Search for the cell housing the specified text and yield its (X, Y) center coordinate. 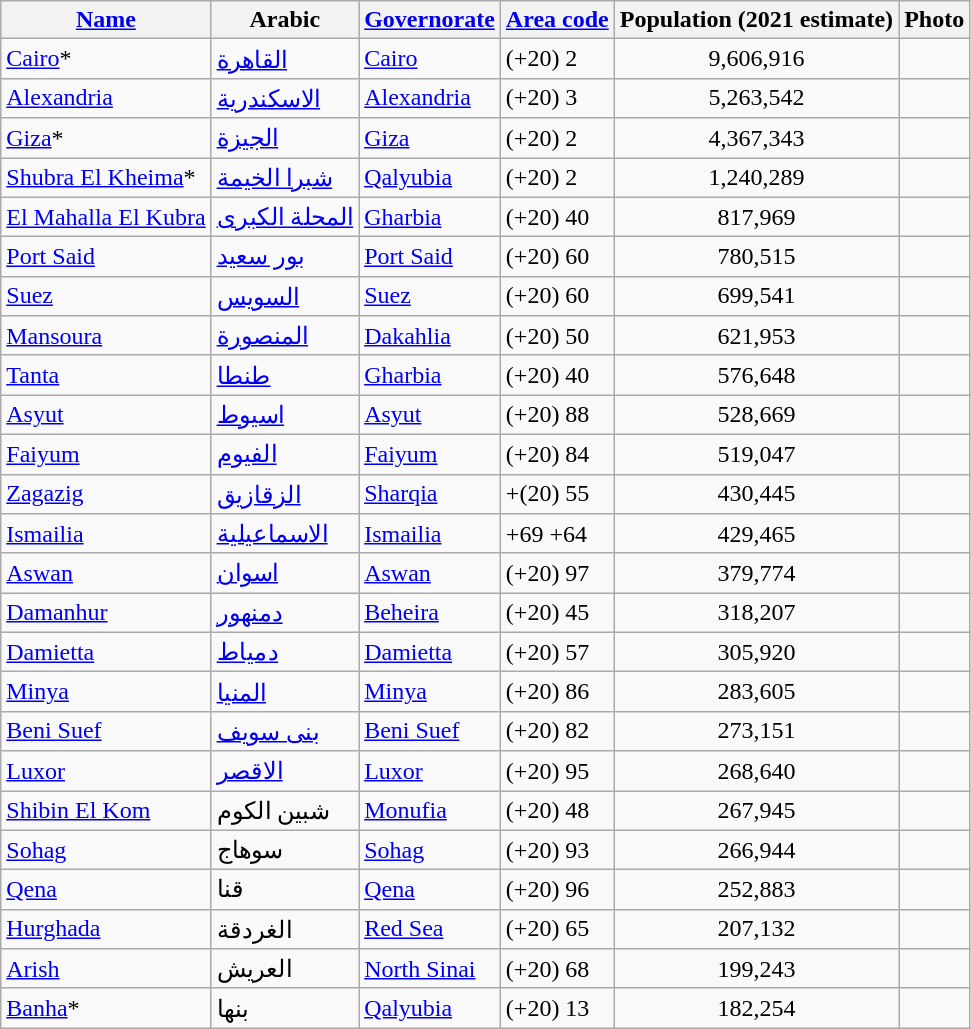
(+20) 68 (557, 969)
182,254 (756, 1008)
(+20) 84 (557, 454)
Damanhur (106, 613)
North Sinai (430, 969)
Arish (106, 969)
267,945 (756, 810)
Name (106, 20)
الجيزة (285, 138)
Area code (557, 20)
268,640 (756, 771)
430,445 (756, 494)
(+20) 48 (557, 810)
طنطا (285, 375)
621,953 (756, 336)
Red Sea (430, 929)
شبرا الخيمة (285, 178)
199,243 (756, 969)
المنصورة (285, 336)
Arabic (285, 20)
+69 +64 (557, 534)
5,263,542 (756, 98)
(+20) 65 (557, 929)
266,944 (756, 850)
+(20) 55 (557, 494)
دمنهور (285, 613)
الفيوم (285, 454)
1,240,289 (756, 178)
528,669 (756, 415)
Sharqia (430, 494)
Hurghada (106, 929)
اسيوط (285, 415)
Governorate (430, 20)
(+20) 93 (557, 850)
(+20) 13 (557, 1008)
817,969 (756, 217)
(+20) 50 (557, 336)
4,367,343 (756, 138)
قنا (285, 890)
252,883 (756, 890)
(+20) 3 (557, 98)
اسوان (285, 573)
305,920 (756, 652)
Cairo* (106, 59)
Population (2021 estimate) (756, 20)
شبين الكوم (285, 810)
Banha* (106, 1008)
بور سعيد (285, 257)
(+20) 82 (557, 731)
Zagazig (106, 494)
بنى سويف (285, 731)
المنيا (285, 692)
المحلة الكبرى (285, 217)
(+20) 97 (557, 573)
699,541 (756, 296)
Cairo (430, 59)
القاهرة (285, 59)
الاسماعيلية (285, 534)
318,207 (756, 613)
519,047 (756, 454)
379,774 (756, 573)
الاسكندرية (285, 98)
576,648 (756, 375)
Mansoura (106, 336)
Giza (430, 138)
273,151 (756, 731)
الغردقة (285, 929)
9,606,916 (756, 59)
الزقازيق (285, 494)
429,465 (756, 534)
السويس (285, 296)
دمياط (285, 652)
(+20) 57 (557, 652)
Photo (934, 20)
(+20) 88 (557, 415)
Shibin El Kom (106, 810)
العريش (285, 969)
Dakahlia (430, 336)
Monufia (430, 810)
سوهاج (285, 850)
الاقصر (285, 771)
(+20) 45 (557, 613)
207,132 (756, 929)
283,605 (756, 692)
El Mahalla El Kubra (106, 217)
(+20) 95 (557, 771)
(+20) 86 (557, 692)
780,515 (756, 257)
(+20) 96 (557, 890)
Beheira (430, 613)
Tanta (106, 375)
Shubra El Kheima* (106, 178)
بنها (285, 1008)
Giza* (106, 138)
